For the text-containing cell, return its midpoint in (x, y) coordinate format. 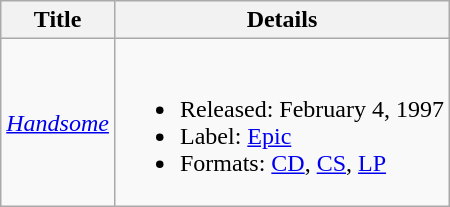
Details (282, 20)
Handsome (58, 122)
Released: February 4, 1997Label: EpicFormats: CD, CS, LP (282, 122)
Title (58, 20)
